Scan for the cell matching the given text and deliver its (x, y) coordinate at center. 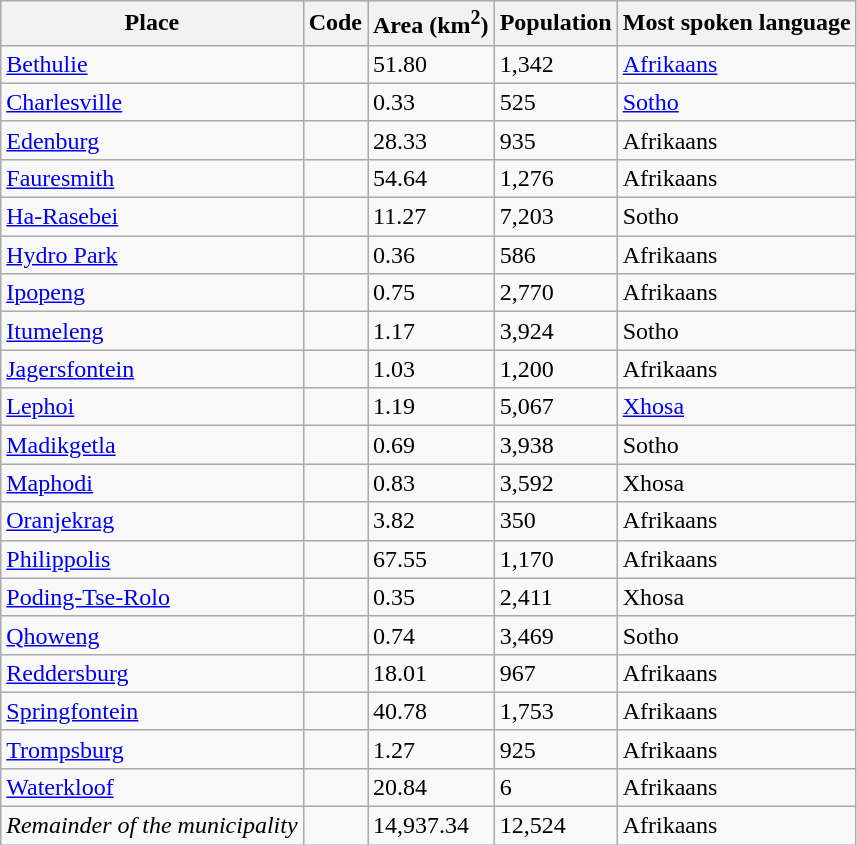
51.80 (432, 64)
3,938 (556, 445)
Springfontein (152, 711)
3,924 (556, 331)
0.69 (432, 445)
Waterkloof (152, 787)
Fauresmith (152, 178)
5,067 (556, 407)
Jagersfontein (152, 369)
Bethulie (152, 64)
1,342 (556, 64)
2,770 (556, 293)
0.75 (432, 293)
14,937.34 (432, 826)
3,592 (556, 483)
67.55 (432, 559)
Remainder of the municipality (152, 826)
54.64 (432, 178)
Most spoken language (736, 24)
0.74 (432, 635)
0.35 (432, 597)
3,469 (556, 635)
7,203 (556, 217)
2,411 (556, 597)
Trompsburg (152, 749)
525 (556, 102)
Itumeleng (152, 331)
1.27 (432, 749)
1,200 (556, 369)
Lephoi (152, 407)
Philippolis (152, 559)
Ipopeng (152, 293)
12,524 (556, 826)
Oranjekrag (152, 521)
Ha-Rasebei (152, 217)
Maphodi (152, 483)
18.01 (432, 673)
Madikgetla (152, 445)
Hydro Park (152, 255)
925 (556, 749)
1.03 (432, 369)
1,276 (556, 178)
Area (km2) (432, 24)
Place (152, 24)
0.33 (432, 102)
1,753 (556, 711)
1.19 (432, 407)
1.17 (432, 331)
11.27 (432, 217)
935 (556, 140)
Edenburg (152, 140)
6 (556, 787)
Qhoweng (152, 635)
Poding-Tse-Rolo (152, 597)
3.82 (432, 521)
Reddersburg (152, 673)
Population (556, 24)
967 (556, 673)
20.84 (432, 787)
28.33 (432, 140)
350 (556, 521)
0.36 (432, 255)
0.83 (432, 483)
Charlesville (152, 102)
586 (556, 255)
Code (335, 24)
1,170 (556, 559)
40.78 (432, 711)
